For the text-containing cell, return its midpoint in [x, y] coordinate format. 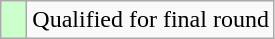
Qualified for final round [151, 20]
